Provide the (x, y) coordinate of the cell's center where the given text is located.  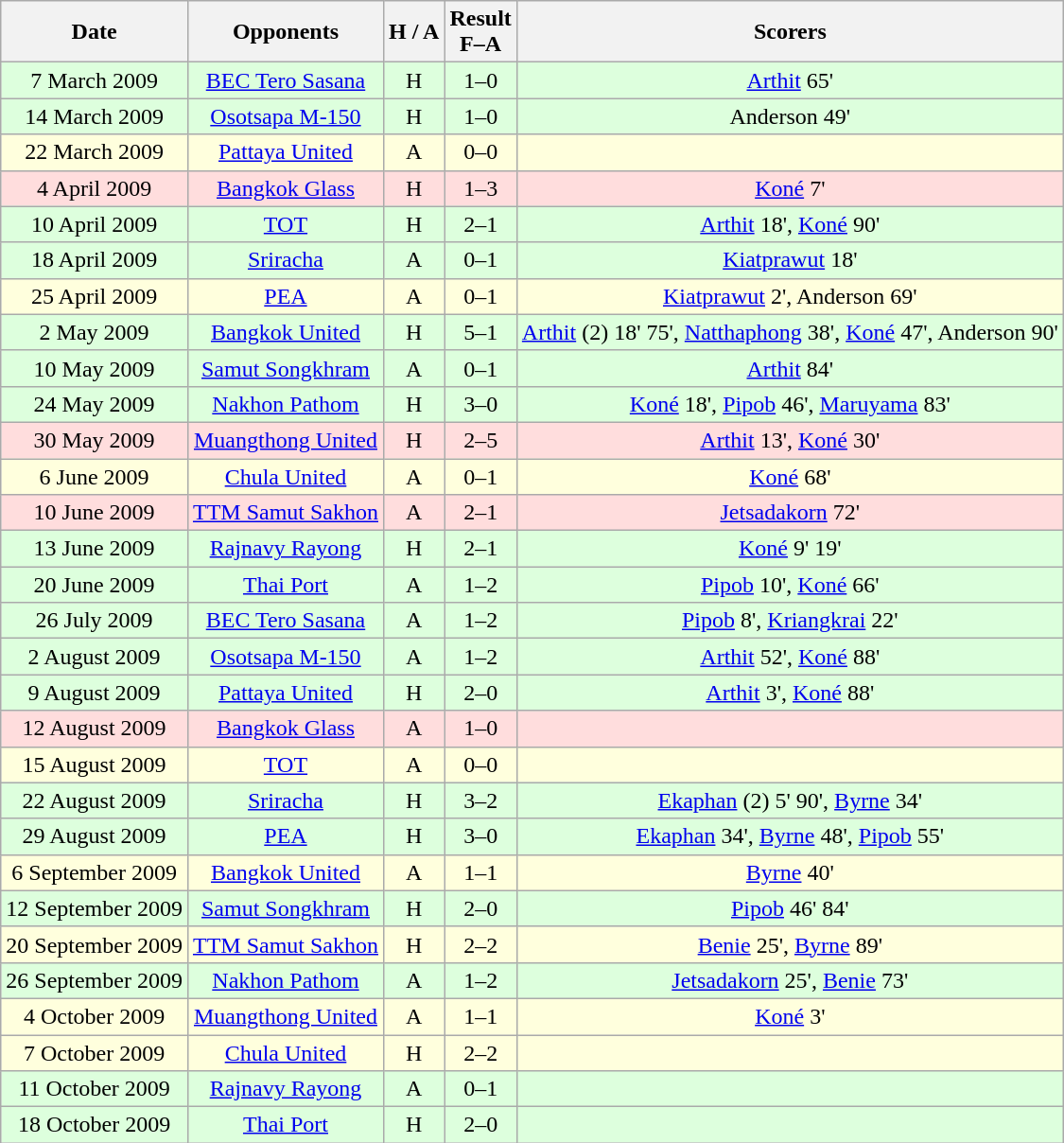
18 October 2009 (95, 1125)
Arthit 18', Koné 90' (790, 224)
Benie 25', Byrne 89' (790, 944)
9 August 2009 (95, 693)
15 August 2009 (95, 765)
Koné 7' (790, 188)
Arthit 13', Koné 30' (790, 440)
10 April 2009 (95, 224)
Opponents (286, 32)
Koné 9' 19' (790, 549)
Byrne 40' (790, 872)
4 April 2009 (95, 188)
4 October 2009 (95, 1016)
Koné 3' (790, 1016)
20 June 2009 (95, 585)
Anderson 49' (790, 116)
22 March 2009 (95, 152)
Arthit (2) 18' 75', Natthaphong 38', Koné 47', Anderson 90' (790, 332)
Koné 18', Pipob 46', Maruyama 83' (790, 404)
Pipob 10', Koné 66' (790, 585)
5–1 (480, 332)
Arthit 52', Koné 88' (790, 657)
22 August 2009 (95, 800)
3–2 (480, 800)
29 August 2009 (95, 836)
12 August 2009 (95, 729)
13 June 2009 (95, 549)
Arthit 84' (790, 368)
Date (95, 32)
Kiatprawut 2', Anderson 69' (790, 296)
Kiatprawut 18' (790, 260)
ResultF–A (480, 32)
10 June 2009 (95, 513)
H / A (414, 32)
20 September 2009 (95, 944)
30 May 2009 (95, 440)
6 September 2009 (95, 872)
11 October 2009 (95, 1089)
6 June 2009 (95, 476)
26 July 2009 (95, 621)
7 October 2009 (95, 1053)
2 May 2009 (95, 332)
Ekaphan 34', Byrne 48', Pipob 55' (790, 836)
Jetsadakorn 72' (790, 513)
Arthit 65' (790, 80)
10 May 2009 (95, 368)
25 April 2009 (95, 296)
2–5 (480, 440)
12 September 2009 (95, 908)
1–3 (480, 188)
26 September 2009 (95, 980)
24 May 2009 (95, 404)
7 March 2009 (95, 80)
14 March 2009 (95, 116)
18 April 2009 (95, 260)
Arthit 3', Koné 88' (790, 693)
Pipob 8', Kriangkrai 22' (790, 621)
Koné 68' (790, 476)
Jetsadakorn 25', Benie 73' (790, 980)
Pipob 46' 84' (790, 908)
Ekaphan (2) 5' 90', Byrne 34' (790, 800)
2 August 2009 (95, 657)
Scorers (790, 32)
